Detect which cell encompasses the target text, then output its (x, y) center coordinate. 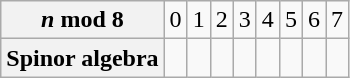
0 (176, 20)
1 (198, 20)
n mod 8 (82, 20)
4 (268, 20)
6 (314, 20)
Spinor algebra (82, 58)
7 (338, 20)
5 (290, 20)
2 (222, 20)
3 (244, 20)
